Locate the cell with the specified text and output its (x, y) center coordinate. 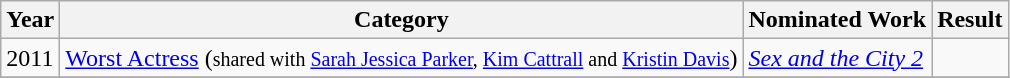
2011 (30, 58)
Year (30, 20)
Sex and the City 2 (838, 58)
Category (402, 20)
Result (970, 20)
Nominated Work (838, 20)
Worst Actress (shared with Sarah Jessica Parker, Kim Cattrall and Kristin Davis) (402, 58)
